Output the [X, Y] coordinate of the center of the cell containing the given text.  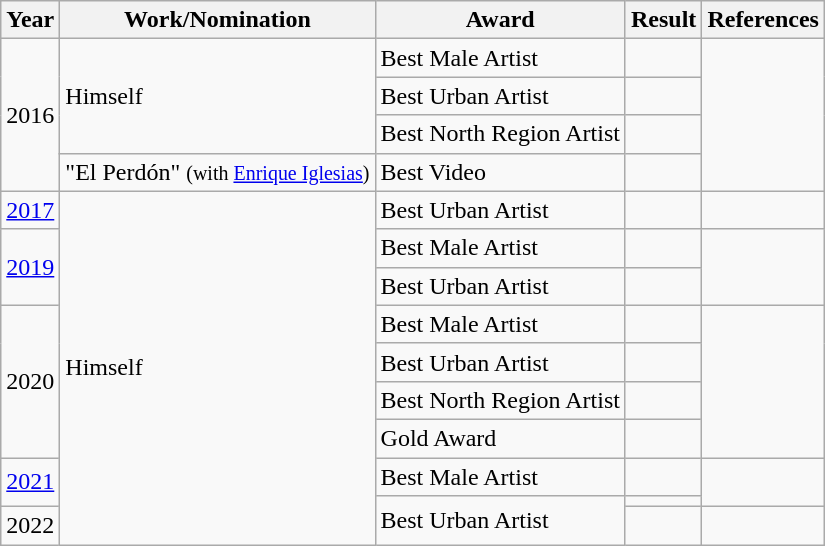
2017 [30, 210]
2016 [30, 115]
2022 [30, 526]
References [764, 20]
Result [663, 20]
2021 [30, 482]
"El Perdón" (with Enrique Iglesias) [218, 172]
2020 [30, 381]
Gold Award [500, 438]
Award [500, 20]
Work/Nomination [218, 20]
2019 [30, 267]
Year [30, 20]
Best Video [500, 172]
